Determine the [X, Y] coordinate at the center of the cell enclosing the given text.  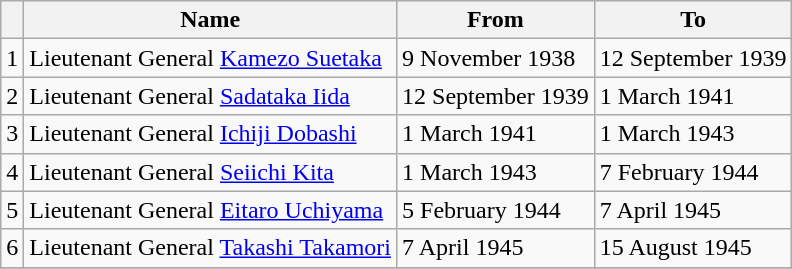
Lieutenant General Seiichi Kita [210, 172]
5 February 1944 [496, 210]
3 [12, 134]
7 February 1944 [693, 172]
Lieutenant General Eitaro Uchiyama [210, 210]
6 [12, 248]
Name [210, 20]
Lieutenant General Ichiji Dobashi [210, 134]
4 [12, 172]
1 [12, 58]
Lieutenant General Takashi Takamori [210, 248]
5 [12, 210]
From [496, 20]
Lieutenant General Kamezo Suetaka [210, 58]
9 November 1938 [496, 58]
To [693, 20]
Lieutenant General Sadataka Iida [210, 96]
2 [12, 96]
15 August 1945 [693, 248]
